Search for the cell housing the specified text and yield its [x, y] center coordinate. 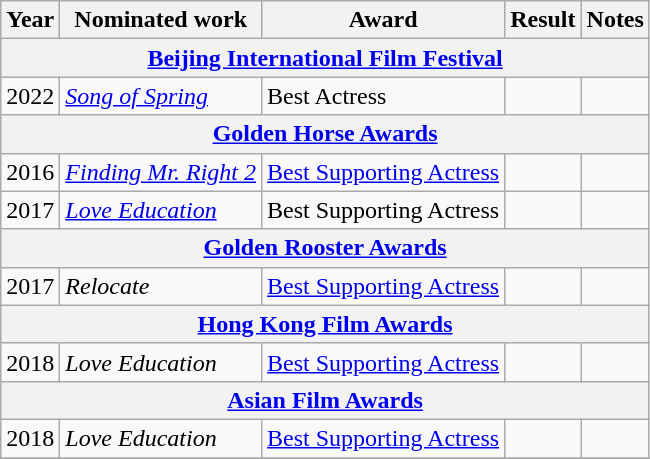
Nominated work [161, 20]
Golden Horse Awards [326, 134]
Finding Mr. Right 2 [161, 172]
Award [384, 20]
2022 [30, 96]
Notes [615, 20]
Golden Rooster Awards [326, 248]
Result [543, 20]
Song of Spring [161, 96]
Hong Kong Film Awards [326, 324]
2016 [30, 172]
Relocate [161, 286]
Beijing International Film Festival [326, 58]
Asian Film Awards [326, 400]
Best Actress [384, 96]
Year [30, 20]
